Identify which cell holds the provided text, then report its [X, Y] central coordinate. 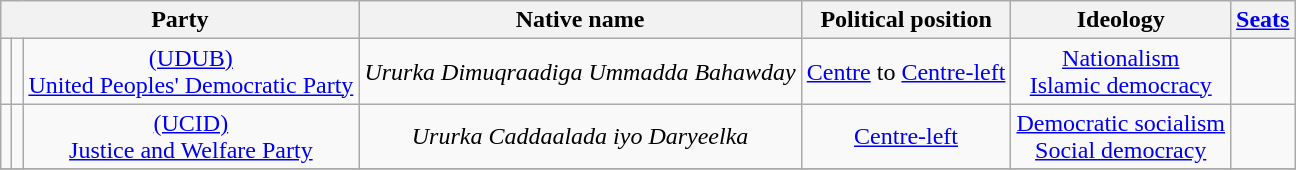
Ururka Caddaalada iyo Daryeelka [580, 136]
Centre to Centre-left [906, 72]
Centre-left [906, 136]
Party [180, 20]
Native name [580, 20]
Political position [906, 20]
NationalismIslamic democracy [1121, 72]
(UDUB)United Peoples' Democratic Party [191, 72]
Democratic socialismSocial democracy [1121, 136]
(UCID)Justice and Welfare Party [191, 136]
Ideology [1121, 20]
Seats [1263, 20]
Ururka Dimuqraadiga Ummadda Bahawday [580, 72]
